Return the (x, y) coordinate for the center point of the cell that contains the specified text.  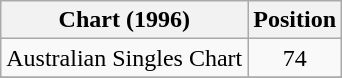
Chart (1996) (124, 20)
74 (295, 58)
Australian Singles Chart (124, 58)
Position (295, 20)
